Scan for the cell matching the given text and deliver its (X, Y) coordinate at center. 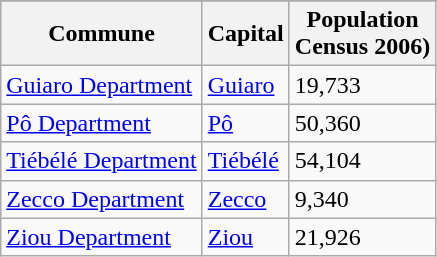
Pô (246, 123)
Pô Department (102, 123)
Ziou (246, 237)
19,733 (362, 85)
Tiébélé (246, 161)
Guiaro (246, 85)
54,104 (362, 161)
Commune (102, 34)
Ziou Department (102, 237)
PopulationCensus 2006) (362, 34)
Zecco (246, 199)
Capital (246, 34)
Guiaro Department (102, 85)
Zecco Department (102, 199)
50,360 (362, 123)
9,340 (362, 199)
Tiébélé Department (102, 161)
21,926 (362, 237)
